For the text-containing cell, return its midpoint in (X, Y) coordinate format. 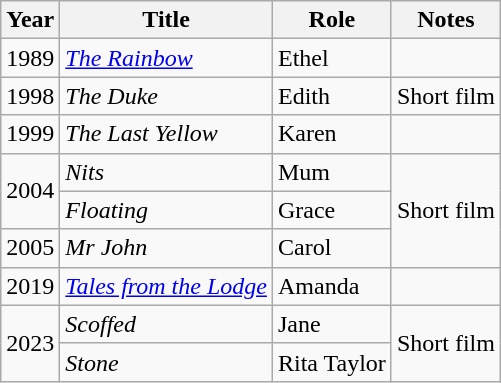
Mum (332, 172)
Mr John (166, 248)
Tales from the Lodge (166, 286)
Grace (332, 210)
Edith (332, 96)
Floating (166, 210)
Title (166, 20)
The Duke (166, 96)
2019 (30, 286)
Ethel (332, 58)
Notes (446, 20)
Role (332, 20)
1998 (30, 96)
Carol (332, 248)
2023 (30, 343)
1989 (30, 58)
Karen (332, 134)
2005 (30, 248)
2004 (30, 191)
Rita Taylor (332, 362)
Stone (166, 362)
Amanda (332, 286)
Jane (332, 324)
The Last Yellow (166, 134)
Nits (166, 172)
1999 (30, 134)
Scoffed (166, 324)
The Rainbow (166, 58)
Year (30, 20)
